From the cell containing the given text, extract its center point as [X, Y] coordinate. 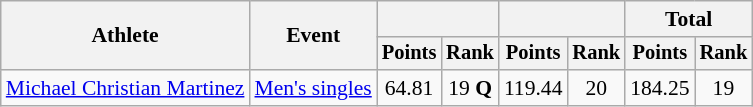
Event [312, 36]
19 [724, 88]
Total [688, 19]
64.81 [409, 88]
20 [597, 88]
Michael Christian Martinez [126, 88]
184.25 [660, 88]
Athlete [126, 36]
119.44 [534, 88]
Men's singles [312, 88]
19 Q [470, 88]
